Locate the cell with the specified text and output its [X, Y] center coordinate. 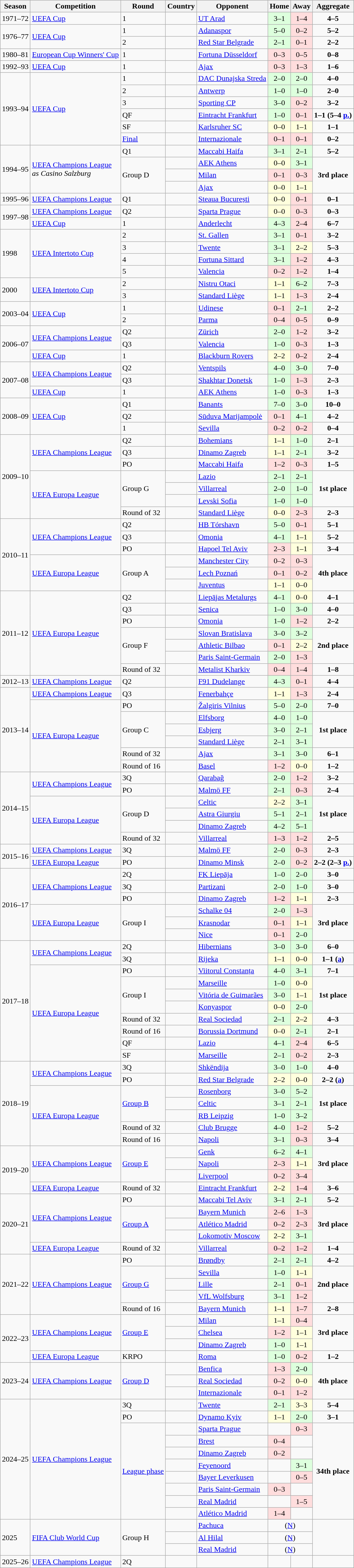
1–1 (a) [333, 959]
Steaua București [232, 199]
2007–08 [15, 380]
VfL Wolfsburg [232, 1296]
Qarabağ [232, 778]
2–2 (2–3 p.) [333, 862]
Opponent [232, 6]
Juventus [232, 585]
Žalgiris Vilnius [232, 705]
Bayer Leverkusen [232, 1477]
Lokomotiv Moscow [232, 1236]
Maccabi Tel Aviv [232, 1200]
1997–98 [15, 217]
Brest [232, 1441]
FK Liepāja [232, 874]
Benfica [232, 1369]
Brøndby [232, 1260]
2011–12 [15, 633]
Feyenoord [232, 1465]
Partizani [232, 886]
Konyaspor [232, 1007]
0–9 [333, 320]
4–4 [333, 681]
7–3 [333, 284]
5–3 [333, 247]
Rosenborg [232, 1091]
1993–94 [15, 109]
1992–93 [15, 67]
2016–17 [15, 904]
Roma [232, 1357]
Nistru Otaci [232, 284]
Liverpool [232, 1176]
2–8 [333, 1309]
Fortuna Sittard [232, 259]
Adanaspor [232, 30]
2013–14 [15, 730]
1–8 [333, 669]
FIFA Club World Cup [75, 1538]
0–8 [333, 54]
Al Hilal [232, 1538]
2023–24 [15, 1381]
Schalke 04 [232, 910]
5 [143, 271]
Aggregate [333, 6]
2–6 [279, 1212]
6–7 [333, 223]
Bohemians [232, 440]
2015–16 [15, 856]
2–5 [333, 838]
KRPO [143, 1357]
Season [15, 6]
4–5 [333, 18]
Anderlecht [232, 223]
Vitória de Guimarães [232, 995]
7–1 [333, 971]
Rijeka [232, 959]
Chelsea [232, 1333]
Nice [232, 935]
1–6 [333, 67]
Udinese [232, 308]
Club Brugge [232, 1128]
6–0 [333, 947]
2021–22 [15, 1284]
UEFA Champions League as Casino Salzburg [75, 169]
RB Leipzig [232, 1115]
1–1 (5–4 p.) [333, 115]
Parma [232, 320]
2000 [15, 290]
Country [181, 6]
3–6 [333, 1188]
1–7 [301, 1309]
2019–20 [15, 1170]
Away [301, 6]
Viitorul Constanța [232, 971]
1998 [15, 253]
Lille [232, 1284]
HB Tórshavn [232, 525]
Elfsborg [232, 717]
Dinamo Minsk [232, 862]
6–5 [333, 1043]
3–3 [301, 1405]
2010–11 [15, 555]
Astra Giurgiu [232, 814]
Fenerbahçe [232, 693]
Sūduva Marijampolė [232, 416]
1971–72 [15, 18]
1980–81 [15, 54]
Fortuna Düsseldorf [232, 54]
League phase [143, 1471]
Pachuca [232, 1526]
Banants [232, 404]
2008–09 [15, 416]
Group F [143, 645]
34th place [333, 1471]
1994–95 [15, 169]
Antwerp [232, 91]
2006–07 [15, 344]
European Cup Winners' Cup [75, 54]
2022–23 [15, 1339]
Levski Sofia [232, 500]
Shakhtar Donetsk [232, 380]
Competition [75, 6]
Ventspils [232, 368]
Senica [232, 609]
2025–26 [15, 1562]
Hapoel Tel Aviv [232, 549]
6–1 [333, 754]
4 [143, 259]
5–4 [333, 1405]
2–2 (a) [333, 1079]
Metalist Kharkiv [232, 669]
Borussia Dortmund [232, 1031]
UT Arad [232, 18]
Shkëndija [232, 1067]
2020–21 [15, 1224]
2003–04 [15, 314]
2018–19 [15, 1103]
1995–96 [15, 199]
Athletic Bilbao [232, 645]
Lech Poznań [232, 573]
2017–18 [15, 1001]
2025 [15, 1538]
Hibernians [232, 947]
Genk [232, 1152]
Round [143, 6]
Karlsruher SC [232, 127]
Slovan Bratislava [232, 633]
St. Gallen [232, 235]
DAC Dunajska Streda [232, 79]
10–0 [333, 404]
Zürich [232, 332]
Group B [143, 1103]
Manchester City [232, 561]
Final [143, 139]
Dynamo Kyiv [232, 1417]
2014–15 [15, 808]
Sporting CP [232, 103]
2012–13 [15, 681]
Krasnodar [232, 923]
2024–25 [15, 1459]
Esbjerg [232, 730]
Home [279, 6]
Basel [232, 766]
Liepājas Metalurgs [232, 597]
2009–10 [15, 476]
1976–77 [15, 36]
Group C [143, 730]
Group H [143, 1538]
F91 Dudelange [232, 681]
Blackburn Rovers [232, 356]
